Determine the [x, y] coordinate at the center of the cell enclosing the given text.  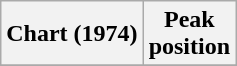
Peakposition [189, 34]
Chart (1974) [72, 34]
